Pinpoint the cell where the given text exists, returning its (X, Y) midpoint coordinate. 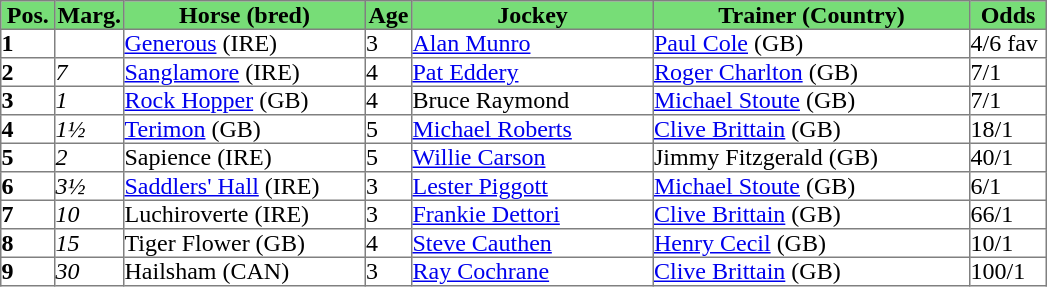
Hailsham (CAN) (245, 271)
Steve Cauthen (533, 243)
Luchiroverte (IRE) (245, 214)
18/1 (1008, 129)
Paul Cole (GB) (811, 43)
Generous (IRE) (245, 43)
Tiger Flower (GB) (245, 243)
4/6 fav (1008, 43)
66/1 (1008, 214)
Bruce Raymond (533, 100)
Michael Roberts (533, 129)
Pos. (28, 15)
Sanglamore (IRE) (245, 72)
Marg. (90, 15)
8 (28, 243)
10/1 (1008, 243)
15 (90, 243)
Jimmy Fitzgerald (GB) (811, 157)
Odds (1008, 15)
Lester Piggott (533, 186)
Alan Munro (533, 43)
Horse (bred) (245, 15)
40/1 (1008, 157)
Age (388, 15)
100/1 (1008, 271)
Rock Hopper (GB) (245, 100)
Willie Carson (533, 157)
9 (28, 271)
Roger Charlton (GB) (811, 72)
3½ (90, 186)
Terimon (GB) (245, 129)
Sapience (IRE) (245, 157)
Trainer (Country) (811, 15)
6/1 (1008, 186)
10 (90, 214)
Frankie Dettori (533, 214)
Saddlers' Hall (IRE) (245, 186)
Ray Cochrane (533, 271)
Jockey (533, 15)
Pat Eddery (533, 72)
30 (90, 271)
1½ (90, 129)
Henry Cecil (GB) (811, 243)
6 (28, 186)
